Scan for the cell matching the given text and deliver its [X, Y] coordinate at center. 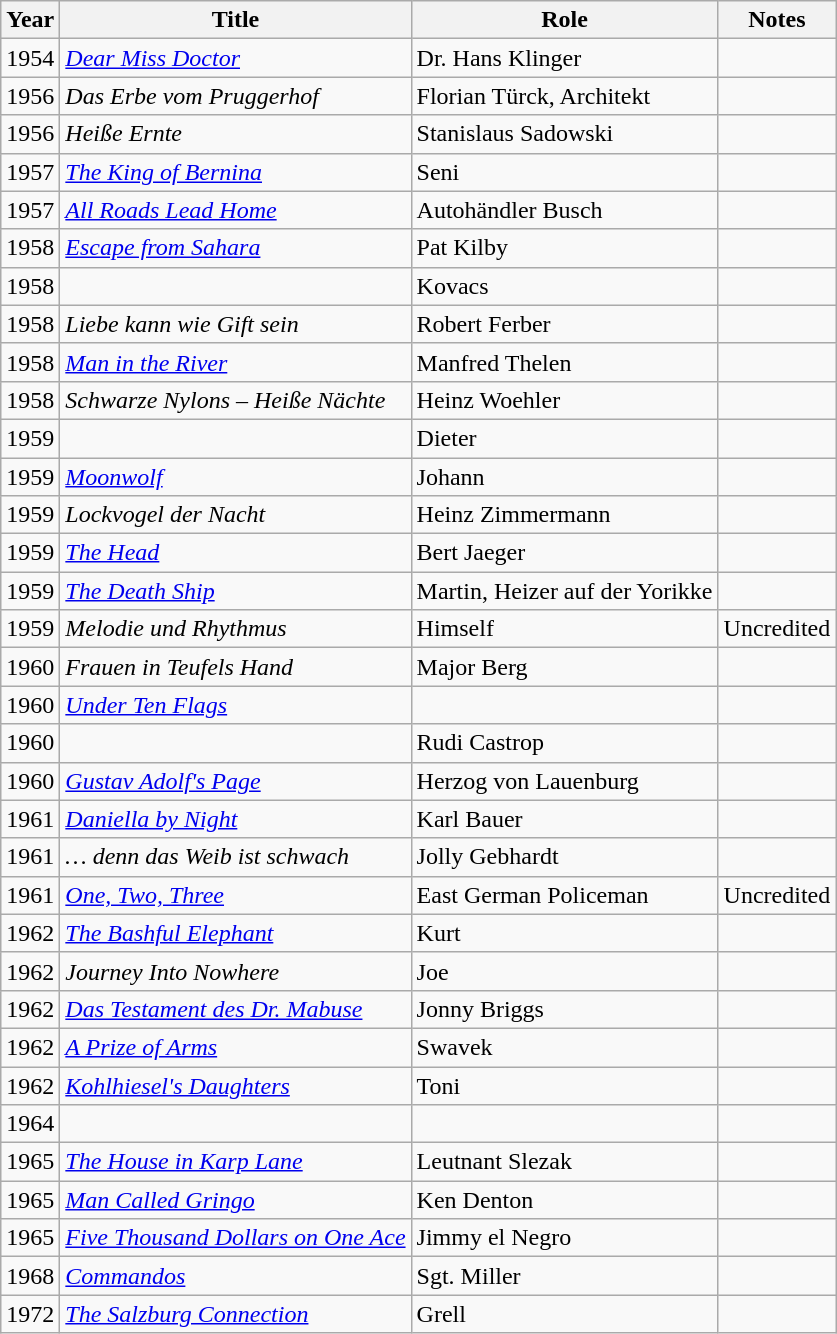
A Prize of Arms [236, 1047]
Dear Miss Doctor [236, 58]
Moonwolf [236, 477]
All Roads Lead Home [236, 210]
Kohlhiesel's Daughters [236, 1085]
Dieter [564, 438]
Liebe kann wie Gift sein [236, 324]
Sgt. Miller [564, 1276]
Pat Kilby [564, 248]
Frauen in Teufels Hand [236, 667]
Dr. Hans Klinger [564, 58]
Florian Türck, Architekt [564, 96]
Bert Jaeger [564, 553]
Toni [564, 1085]
Himself [564, 629]
The Salzburg Connection [236, 1314]
Major Berg [564, 667]
Ken Denton [564, 1200]
Seni [564, 172]
Man in the River [236, 362]
Grell [564, 1314]
1972 [30, 1314]
Heinz Woehler [564, 400]
Robert Ferber [564, 324]
Melodie und Rhythmus [236, 629]
Johann [564, 477]
Kovacs [564, 286]
Manfred Thelen [564, 362]
Joe [564, 971]
East German Policeman [564, 895]
The King of Bernina [236, 172]
Jimmy el Negro [564, 1238]
Daniella by Night [236, 819]
Rudi Castrop [564, 743]
Leutnant Slezak [564, 1162]
One, Two, Three [236, 895]
Escape from Sahara [236, 248]
1954 [30, 58]
… denn das Weib ist schwach [236, 857]
Year [30, 20]
The Death Ship [236, 591]
Notes [777, 20]
The Bashful Elephant [236, 933]
Lockvogel der Nacht [236, 515]
Das Erbe vom Pruggerhof [236, 96]
Jolly Gebhardt [564, 857]
The Head [236, 553]
Martin, Heizer auf der Yorikke [564, 591]
Role [564, 20]
Title [236, 20]
Karl Bauer [564, 819]
Five Thousand Dollars on One Ace [236, 1238]
Heiße Ernte [236, 134]
Man Called Gringo [236, 1200]
Herzog von Lauenburg [564, 781]
Heinz Zimmermann [564, 515]
Kurt [564, 933]
Jonny Briggs [564, 1009]
Schwarze Nylons – Heiße Nächte [236, 400]
The House in Karp Lane [236, 1162]
Swavek [564, 1047]
Das Testament des Dr. Mabuse [236, 1009]
Autohändler Busch [564, 210]
1968 [30, 1276]
Stanislaus Sadowski [564, 134]
Commandos [236, 1276]
Gustav Adolf's Page [236, 781]
1964 [30, 1124]
Under Ten Flags [236, 705]
Journey Into Nowhere [236, 971]
